Capture the cell that displays the provided text and extract its (x, y) central coordinate. 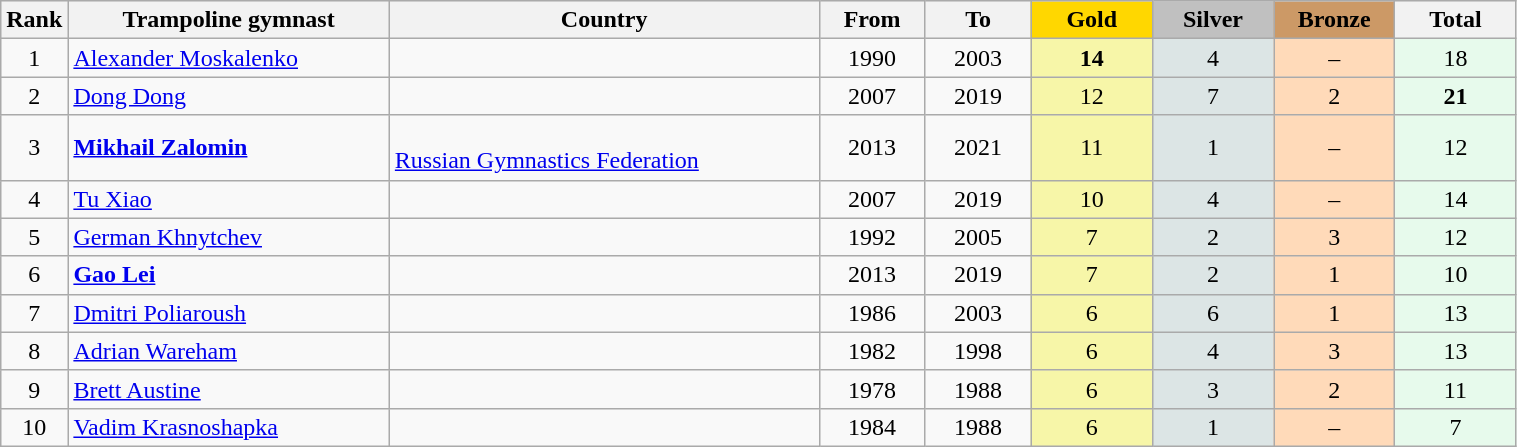
1984 (872, 427)
Tu Xiao (228, 199)
8 (34, 351)
Total (1456, 20)
18 (1456, 58)
Adrian Wareham (228, 351)
Dong Dong (228, 96)
5 (34, 237)
2005 (978, 237)
1986 (872, 313)
Mikhail Zalomin (228, 148)
Gold (1092, 20)
9 (34, 389)
Bronze (1334, 20)
1998 (978, 351)
Dmitri Poliaroush (228, 313)
Country (604, 20)
Alexander Moskalenko (228, 58)
Russian Gymnastics Federation (604, 148)
21 (1456, 96)
Trampoline gymnast (228, 20)
Rank (34, 20)
1978 (872, 389)
Brett Austine (228, 389)
German Khnytchev (228, 237)
1990 (872, 58)
2021 (978, 148)
1992 (872, 237)
Silver (1212, 20)
1982 (872, 351)
Gao Lei (228, 275)
Vadim Krasnoshapka (228, 427)
From (872, 20)
To (978, 20)
